Return (x, y) of the center of cell containing provided text 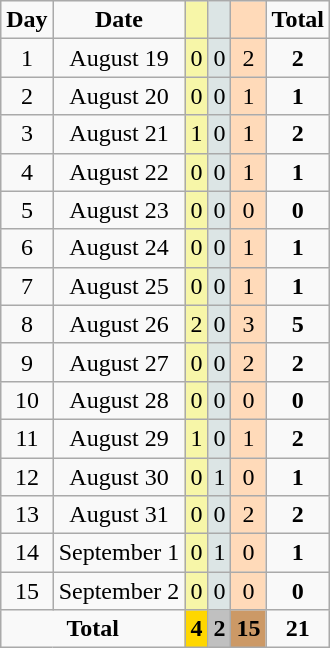
September 1 (119, 553)
14 (27, 553)
11 (27, 438)
August 31 (119, 515)
13 (27, 515)
August 21 (119, 134)
8 (27, 324)
12 (27, 477)
9 (27, 362)
August 27 (119, 362)
August 22 (119, 172)
August 25 (119, 286)
August 28 (119, 400)
August 20 (119, 96)
Day (27, 20)
August 29 (119, 438)
August 23 (119, 210)
August 24 (119, 248)
7 (27, 286)
August 19 (119, 58)
Date (119, 20)
August 26 (119, 324)
September 2 (119, 591)
21 (298, 629)
August 30 (119, 477)
10 (27, 400)
6 (27, 248)
